Locate the cell with the specified text and output its [x, y] center coordinate. 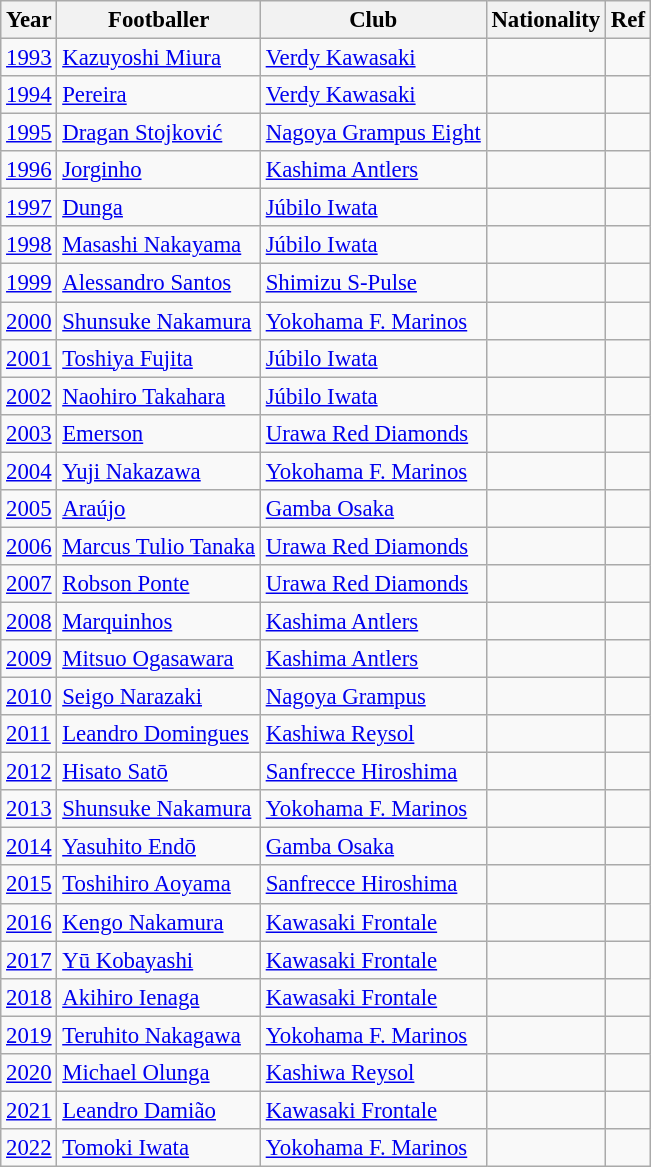
Shimizu S-Pulse [373, 283]
Marquinhos [158, 621]
2007 [29, 584]
Emerson [158, 433]
Tomoki Iwata [158, 1148]
2013 [29, 809]
2010 [29, 697]
Teruhito Nakagawa [158, 1035]
Toshiya Fujita [158, 358]
2015 [29, 885]
2014 [29, 847]
2002 [29, 396]
2009 [29, 659]
Nagoya Grampus [373, 697]
Michael Olunga [158, 1073]
2011 [29, 734]
2022 [29, 1148]
Hisato Satō [158, 772]
Yū Kobayashi [158, 960]
Pereira [158, 95]
1999 [29, 283]
Dragan Stojković [158, 133]
1993 [29, 58]
1998 [29, 245]
Akihiro Ienaga [158, 997]
Yasuhito Endō [158, 847]
2019 [29, 1035]
2006 [29, 546]
2003 [29, 433]
Toshihiro Aoyama [158, 885]
2016 [29, 922]
2012 [29, 772]
1994 [29, 95]
Seigo Narazaki [158, 697]
Araújo [158, 509]
Robson Ponte [158, 584]
Yuji Nakazawa [158, 471]
2020 [29, 1073]
Ref [628, 20]
1995 [29, 133]
Year [29, 20]
2005 [29, 509]
1996 [29, 170]
2021 [29, 1110]
Masashi Nakayama [158, 245]
Mitsuo Ogasawara [158, 659]
1997 [29, 208]
Nagoya Grampus Eight [373, 133]
Club [373, 20]
Kazuyoshi Miura [158, 58]
Marcus Tulio Tanaka [158, 546]
Leandro Damião [158, 1110]
2018 [29, 997]
Jorginho [158, 170]
Nationality [546, 20]
Alessandro Santos [158, 283]
Leandro Domingues [158, 734]
Naohiro Takahara [158, 396]
Dunga [158, 208]
2017 [29, 960]
2000 [29, 321]
2001 [29, 358]
2004 [29, 471]
2008 [29, 621]
Kengo Nakamura [158, 922]
Footballer [158, 20]
